Detect which cell encompasses the target text, then output its (X, Y) center coordinate. 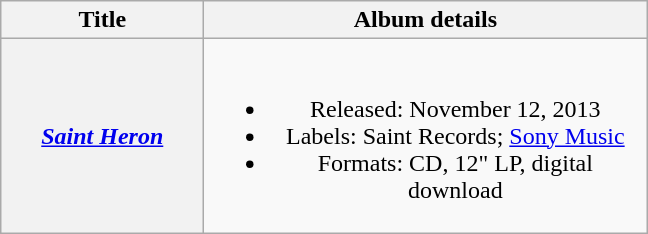
Released: November 12, 2013Labels: Saint Records; Sony MusicFormats: CD, 12" LP, digital download (426, 136)
Album details (426, 20)
Title (102, 20)
Saint Heron (102, 136)
